Output the [X, Y] coordinate of the center of the cell containing the given text.  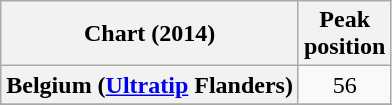
Peakposition [344, 34]
Chart (2014) [150, 34]
Belgium (Ultratip Flanders) [150, 85]
56 [344, 85]
